Return the (x, y) coordinate for the center point of the cell that contains the specified text.  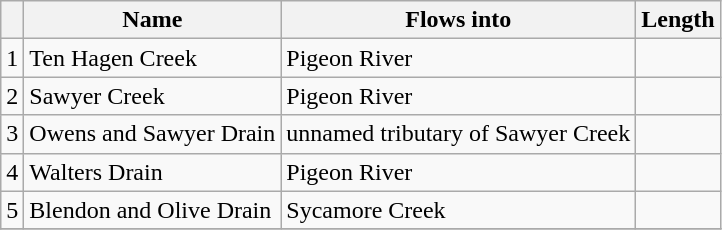
Name (152, 20)
Sycamore Creek (458, 210)
5 (12, 210)
1 (12, 58)
unnamed tributary of Sawyer Creek (458, 134)
Owens and Sawyer Drain (152, 134)
3 (12, 134)
Ten Hagen Creek (152, 58)
Walters Drain (152, 172)
Sawyer Creek (152, 96)
4 (12, 172)
Length (678, 20)
2 (12, 96)
Blendon and Olive Drain (152, 210)
Flows into (458, 20)
